Pinpoint the cell where the given text exists, returning its [x, y] midpoint coordinate. 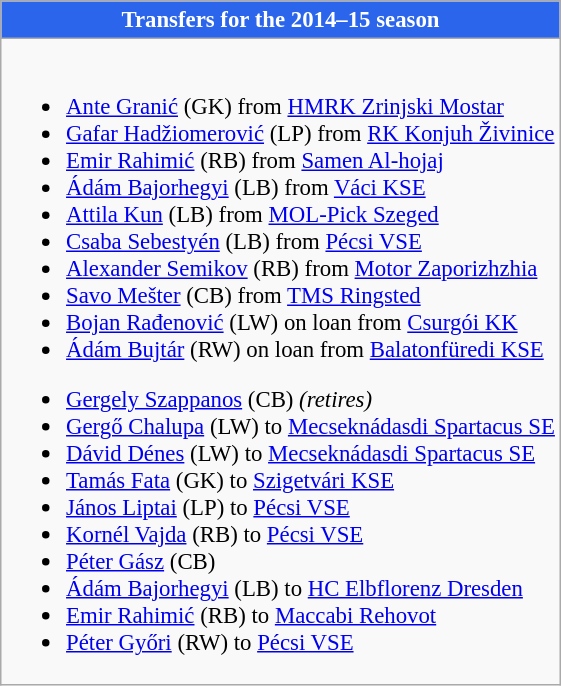
Transfers for the 2014–15 season [280, 20]
